From the cell containing the given text, extract its center point as [X, Y] coordinate. 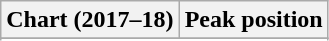
Chart (2017–18) [90, 20]
Peak position [254, 20]
